Output the (x, y) coordinate of the center of the cell containing the given text.  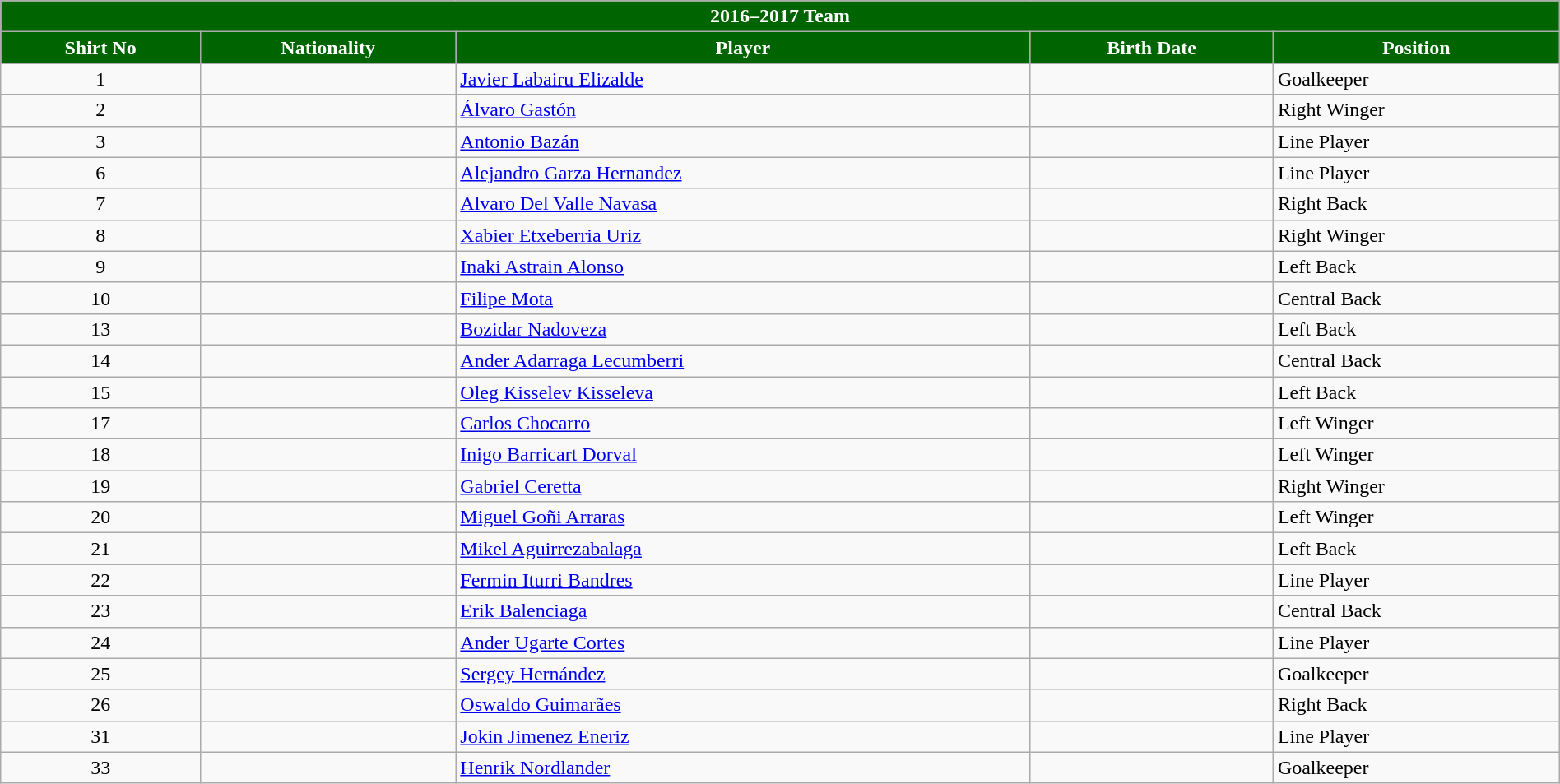
22 (100, 580)
Gabriel Ceretta (743, 486)
15 (100, 392)
Álvaro Gastón (743, 110)
Birth Date (1152, 48)
33 (100, 768)
Shirt No (100, 48)
Mikel Aguirrezabalaga (743, 549)
Nationality (328, 48)
26 (100, 705)
Filipe Mota (743, 298)
17 (100, 424)
Oswaldo Guimarães (743, 705)
Alejandro Garza Hernandez (743, 173)
Fermin Iturri Bandres (743, 580)
Carlos Chocarro (743, 424)
2016–2017 Team (780, 16)
Ander Adarraga Lecumberri (743, 360)
Jokin Jimenez Eneriz (743, 736)
Ander Ugarte Cortes (743, 643)
Alvaro Del Valle Navasa (743, 204)
Oleg Kisselev Kisseleva (743, 392)
24 (100, 643)
Miguel Goñi Arraras (743, 517)
10 (100, 298)
Bozidar Nadoveza (743, 329)
Henrik Nordlander (743, 768)
8 (100, 235)
Inigo Barricart Dorval (743, 455)
Antonio Bazán (743, 141)
25 (100, 674)
Erik Balenciaga (743, 611)
18 (100, 455)
20 (100, 517)
14 (100, 360)
21 (100, 549)
Javier Labairu Elizalde (743, 79)
13 (100, 329)
Xabier Etxeberria Uriz (743, 235)
Player (743, 48)
31 (100, 736)
Sergey Hernández (743, 674)
23 (100, 611)
Inaki Astrain Alonso (743, 267)
2 (100, 110)
3 (100, 141)
9 (100, 267)
Position (1416, 48)
1 (100, 79)
7 (100, 204)
6 (100, 173)
19 (100, 486)
